Detect which cell encompasses the target text, then output its [X, Y] center coordinate. 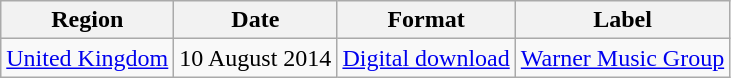
Date [256, 20]
Digital download [426, 58]
10 August 2014 [256, 58]
Region [88, 20]
Warner Music Group [622, 58]
Label [622, 20]
United Kingdom [88, 58]
Format [426, 20]
